Identify which cell holds the provided text, then report its (x, y) central coordinate. 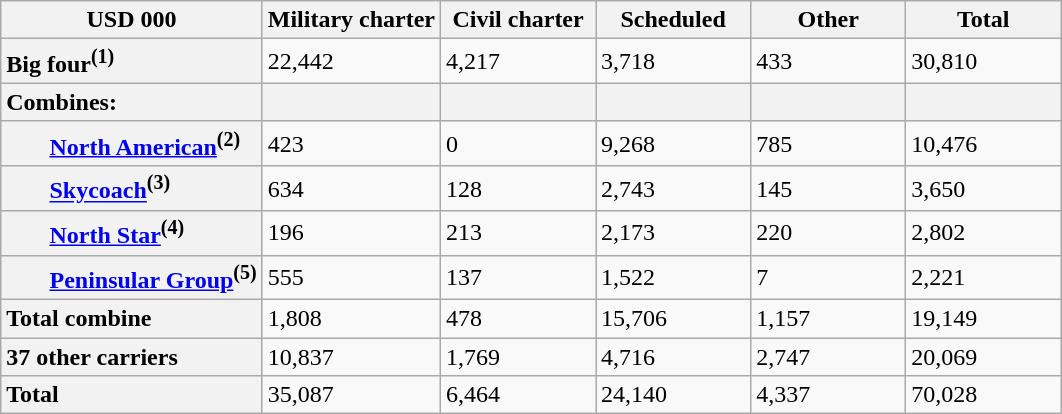
423 (351, 144)
37 other carriers (132, 357)
Military charter (351, 20)
2,802 (984, 234)
1,808 (351, 319)
6,464 (518, 395)
1,157 (828, 319)
433 (828, 62)
137 (518, 278)
35,087 (351, 395)
478 (518, 319)
22,442 (351, 62)
1,769 (518, 357)
Combines: (132, 102)
2,173 (674, 234)
555 (351, 278)
Scheduled (674, 20)
Skycoach(3) (132, 188)
0 (518, 144)
145 (828, 188)
19,149 (984, 319)
213 (518, 234)
Big four(1) (132, 62)
USD 000 (132, 20)
220 (828, 234)
20,069 (984, 357)
70,028 (984, 395)
30,810 (984, 62)
128 (518, 188)
North Star(4) (132, 234)
3,650 (984, 188)
7 (828, 278)
Civil charter (518, 20)
North American(2) (132, 144)
634 (351, 188)
Total combine (132, 319)
15,706 (674, 319)
9,268 (674, 144)
24,140 (674, 395)
3,718 (674, 62)
10,837 (351, 357)
4,217 (518, 62)
2,743 (674, 188)
196 (351, 234)
785 (828, 144)
2,747 (828, 357)
2,221 (984, 278)
1,522 (674, 278)
10,476 (984, 144)
Peninsular Group(5) (132, 278)
4,716 (674, 357)
Other (828, 20)
4,337 (828, 395)
